Locate the cell with the specified text and output its (x, y) center coordinate. 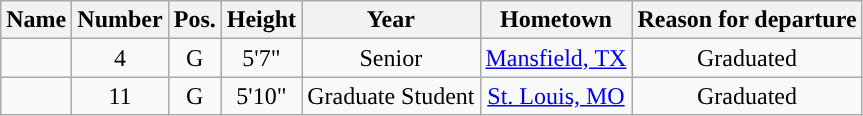
Mansfield, TX (556, 58)
Reason for departure (747, 20)
St. Louis, MO (556, 96)
11 (120, 96)
5'7" (261, 58)
5'10" (261, 96)
Height (261, 20)
4 (120, 58)
Name (36, 20)
Year (391, 20)
Hometown (556, 20)
Graduate Student (391, 96)
Pos. (194, 20)
Senior (391, 58)
Number (120, 20)
